Determine the (x, y) coordinate at the center of the cell enclosing the given text.  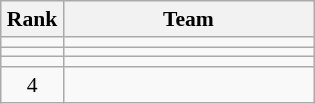
4 (32, 85)
Rank (32, 19)
Team (188, 19)
